Return the [x, y] coordinate for the center point of the cell that contains the specified text.  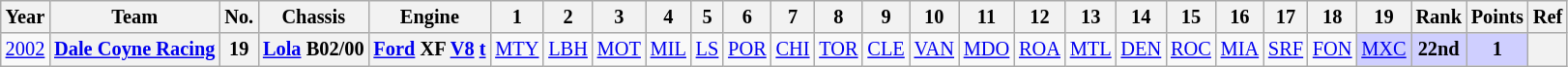
Lola B02/00 [313, 50]
16 [1239, 17]
Points [1497, 17]
DEN [1142, 50]
11 [986, 17]
14 [1142, 17]
MXC [1383, 50]
MIL [669, 50]
No. [239, 17]
3 [619, 17]
2002 [25, 50]
7 [793, 17]
8 [838, 17]
MTY [516, 50]
10 [934, 17]
9 [886, 17]
ROA [1040, 50]
18 [1332, 17]
17 [1286, 17]
MDO [986, 50]
2 [567, 17]
Rank [1438, 17]
ROC [1191, 50]
MIA [1239, 50]
MTL [1090, 50]
22nd [1438, 50]
LS [708, 50]
Year [25, 17]
SRF [1286, 50]
Chassis [313, 17]
POR [746, 50]
4 [669, 17]
LBH [567, 50]
CLE [886, 50]
6 [746, 17]
VAN [934, 50]
Team [134, 17]
12 [1040, 17]
Engine [430, 17]
TOR [838, 50]
FON [1332, 50]
Ford XF V8 t [430, 50]
Dale Coyne Racing [134, 50]
MOT [619, 50]
15 [1191, 17]
Ref [1548, 17]
CHI [793, 50]
5 [708, 17]
13 [1090, 17]
